Capture the cell that displays the provided text and extract its [X, Y] central coordinate. 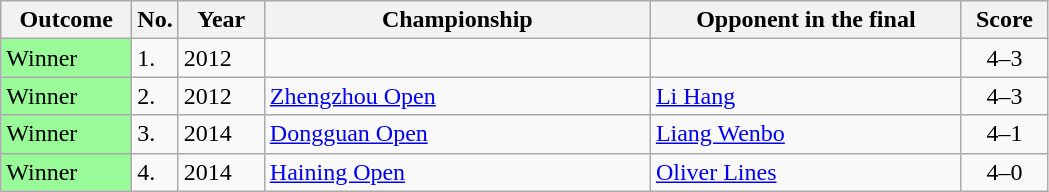
Zhengzhou Open [457, 96]
Opponent in the final [806, 20]
4–0 [1004, 172]
Year [221, 20]
3. [155, 134]
Score [1004, 20]
2. [155, 96]
Championship [457, 20]
1. [155, 58]
Oliver Lines [806, 172]
Haining Open [457, 172]
No. [155, 20]
Liang Wenbo [806, 134]
Outcome [66, 20]
4–1 [1004, 134]
4. [155, 172]
Li Hang [806, 96]
Dongguan Open [457, 134]
